Scan for the cell matching the given text and deliver its (x, y) coordinate at center. 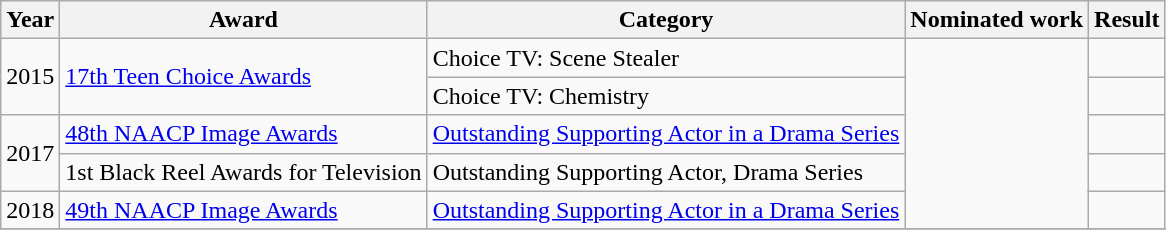
17th Teen Choice Awards (244, 77)
Choice TV: Scene Stealer (666, 58)
Nominated work (997, 20)
2015 (30, 77)
48th NAACP Image Awards (244, 134)
49th NAACP Image Awards (244, 210)
Choice TV: Chemistry (666, 96)
Outstanding Supporting Actor, Drama Series (666, 172)
2017 (30, 153)
Category (666, 20)
1st Black Reel Awards for Television (244, 172)
Award (244, 20)
Year (30, 20)
Result (1127, 20)
2018 (30, 210)
